Return (X, Y) of the center of cell containing provided text 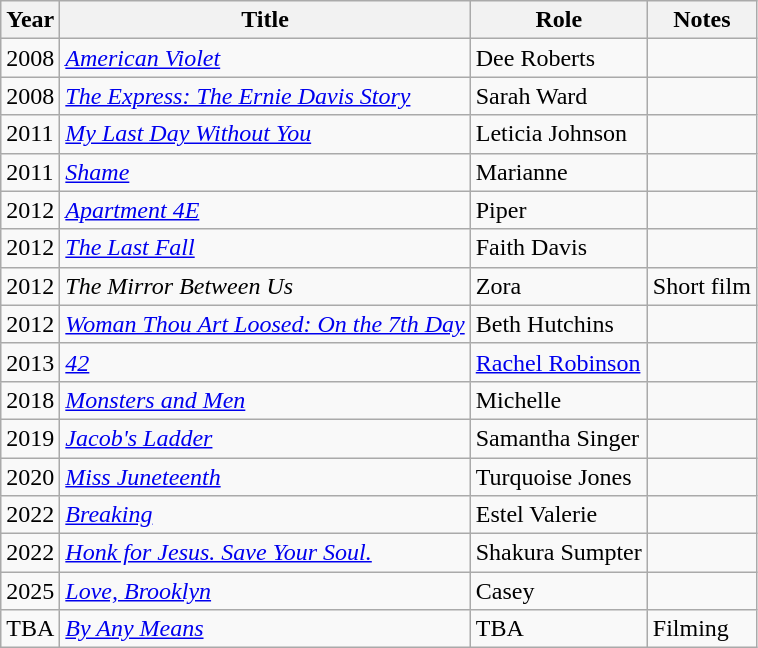
42 (265, 362)
Faith Davis (558, 248)
Love, Brooklyn (265, 591)
The Mirror Between Us (265, 286)
Dee Roberts (558, 58)
Sarah Ward (558, 96)
Breaking (265, 515)
Notes (702, 20)
Rachel Robinson (558, 362)
Beth Hutchins (558, 324)
Jacob's Ladder (265, 438)
Estel Valerie (558, 515)
Shakura Sumpter (558, 553)
Shame (265, 172)
Filming (702, 629)
2020 (30, 477)
Leticia Johnson (558, 134)
Marianne (558, 172)
American Violet (265, 58)
Miss Juneteenth (265, 477)
My Last Day Without You (265, 134)
Zora (558, 286)
2018 (30, 400)
2013 (30, 362)
Michelle (558, 400)
Title (265, 20)
Monsters and Men (265, 400)
The Last Fall (265, 248)
Casey (558, 591)
Apartment 4E (265, 210)
Short film (702, 286)
Samantha Singer (558, 438)
Woman Thou Art Loosed: On the 7th Day (265, 324)
Piper (558, 210)
By Any Means (265, 629)
Honk for Jesus. Save Your Soul. (265, 553)
2025 (30, 591)
Year (30, 20)
Turquoise Jones (558, 477)
2019 (30, 438)
Role (558, 20)
The Express: The Ernie Davis Story (265, 96)
